For the text-containing cell, return its midpoint in (X, Y) coordinate format. 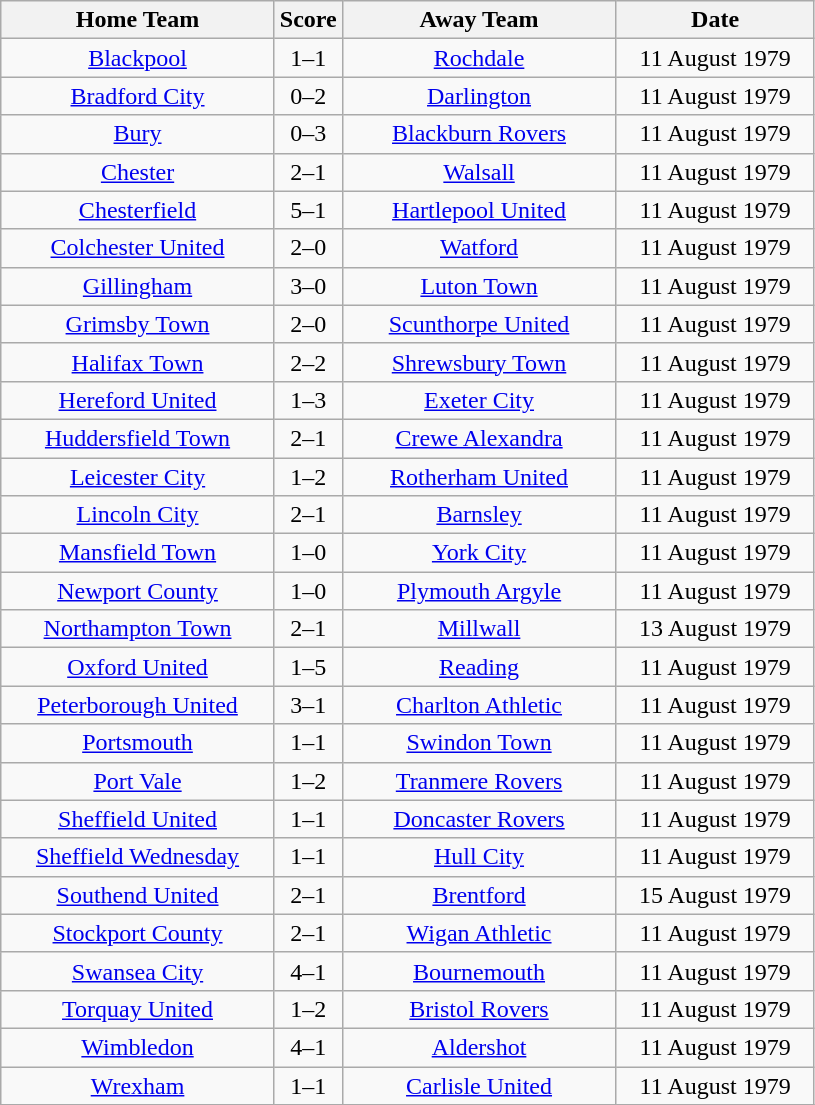
Plymouth Argyle (479, 591)
Southend United (138, 895)
Bournemouth (479, 971)
13 August 1979 (716, 629)
Home Team (138, 20)
Carlisle United (479, 1085)
Sheffield Wednesday (138, 857)
Wimbledon (138, 1047)
Bradford City (138, 96)
0–3 (308, 134)
Exeter City (479, 400)
Huddersfield Town (138, 438)
Gillingham (138, 286)
Darlington (479, 96)
Date (716, 20)
3–1 (308, 705)
Colchester United (138, 248)
Wigan Athletic (479, 933)
Hartlepool United (479, 210)
Walsall (479, 172)
3–0 (308, 286)
Blackburn Rovers (479, 134)
York City (479, 553)
Leicester City (138, 477)
Sheffield United (138, 819)
Swansea City (138, 971)
1–5 (308, 667)
Hull City (479, 857)
Brentford (479, 895)
Grimsby Town (138, 324)
Blackpool (138, 58)
Torquay United (138, 1009)
Northampton Town (138, 629)
Crewe Alexandra (479, 438)
Shrewsbury Town (479, 362)
Peterborough United (138, 705)
Lincoln City (138, 515)
Score (308, 20)
Chesterfield (138, 210)
Mansfield Town (138, 553)
0–2 (308, 96)
Swindon Town (479, 743)
Port Vale (138, 781)
Bristol Rovers (479, 1009)
1–3 (308, 400)
Doncaster Rovers (479, 819)
Tranmere Rovers (479, 781)
Halifax Town (138, 362)
Watford (479, 248)
Barnsley (479, 515)
Rotherham United (479, 477)
Scunthorpe United (479, 324)
Newport County (138, 591)
Wrexham (138, 1085)
Bury (138, 134)
Millwall (479, 629)
5–1 (308, 210)
2–2 (308, 362)
Charlton Athletic (479, 705)
Reading (479, 667)
Aldershot (479, 1047)
Oxford United (138, 667)
Portsmouth (138, 743)
Chester (138, 172)
Away Team (479, 20)
Stockport County (138, 933)
Rochdale (479, 58)
15 August 1979 (716, 895)
Luton Town (479, 286)
Hereford United (138, 400)
